Capture the cell that displays the provided text and extract its (X, Y) central coordinate. 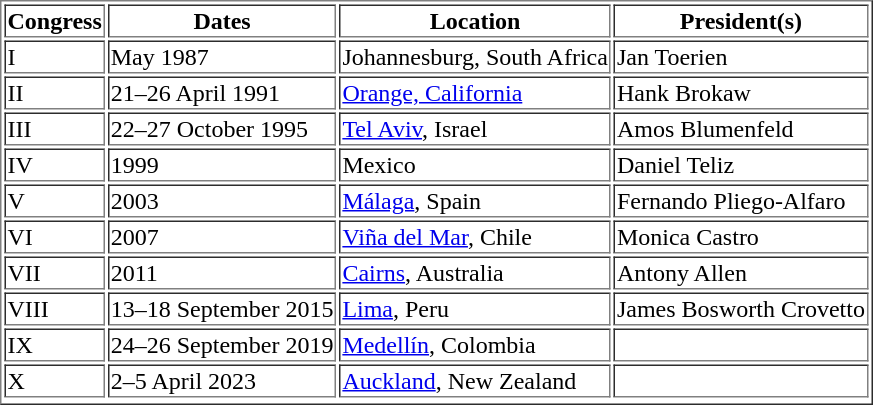
Fernando Pliego-Alfaro (741, 200)
Congress (54, 20)
Medellín, Colombia (475, 344)
2003 (222, 200)
May 1987 (222, 56)
President(s) (741, 20)
X (54, 380)
I (54, 56)
Dates (222, 20)
VII (54, 272)
IV (54, 164)
2–5 April 2023 (222, 380)
2011 (222, 272)
VI (54, 236)
Lima, Peru (475, 308)
Location (475, 20)
24–26 September 2019 (222, 344)
Johannesburg, South Africa (475, 56)
1999 (222, 164)
Auckland, New Zealand (475, 380)
Amos Blumenfeld (741, 128)
VIII (54, 308)
V (54, 200)
Jan Toerien (741, 56)
IX (54, 344)
22–27 October 1995 (222, 128)
21–26 April 1991 (222, 92)
II (54, 92)
Antony Allen (741, 272)
Cairns, Australia (475, 272)
Hank Brokaw (741, 92)
Tel Aviv, Israel (475, 128)
Málaga, Spain (475, 200)
Daniel Teliz (741, 164)
James Bosworth Crovetto (741, 308)
2007 (222, 236)
Monica Castro (741, 236)
13–18 September 2015 (222, 308)
III (54, 128)
Viña del Mar, Chile (475, 236)
Orange, California (475, 92)
Mexico (475, 164)
